For the text-containing cell, return its midpoint in [X, Y] coordinate format. 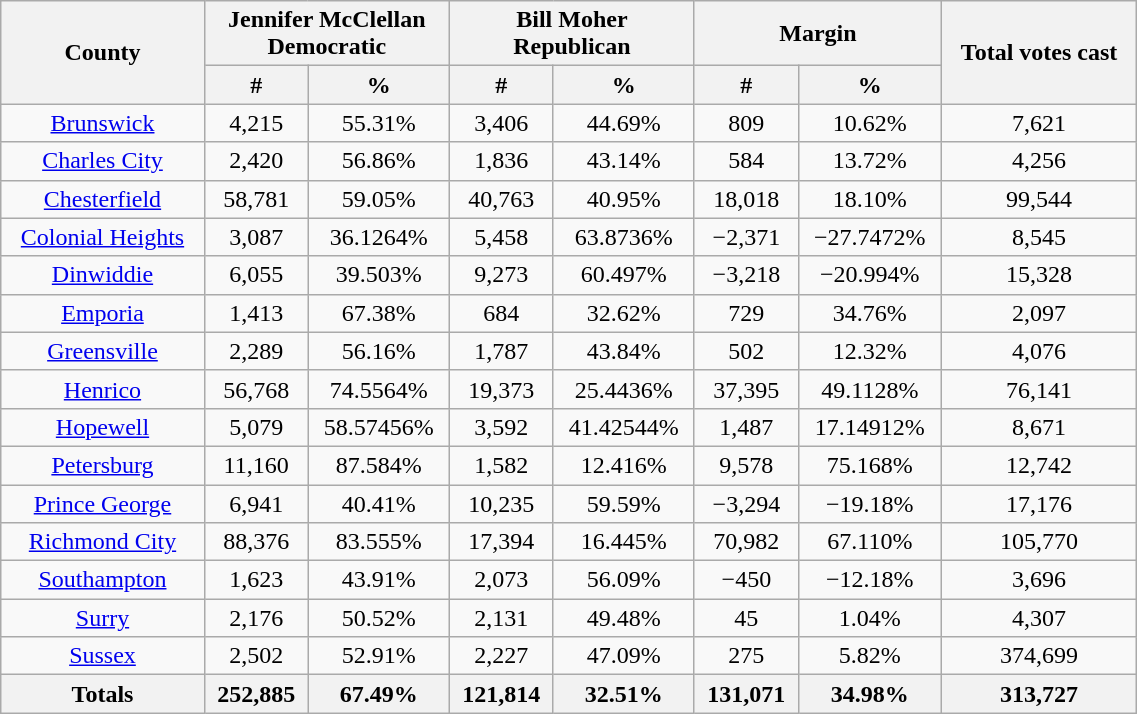
43.14% [624, 161]
2,097 [1038, 313]
Southampton [102, 580]
75.168% [870, 465]
47.09% [624, 656]
Prince George [102, 503]
809 [746, 123]
50.52% [378, 618]
1,487 [746, 427]
34.98% [870, 694]
6,941 [256, 503]
7,621 [1038, 123]
1,413 [256, 313]
3,696 [1038, 580]
8,671 [1038, 427]
729 [746, 313]
59.05% [378, 199]
2,502 [256, 656]
11,160 [256, 465]
Colonial Heights [102, 237]
313,727 [1038, 694]
−20.994% [870, 275]
44.69% [624, 123]
2,176 [256, 618]
36.1264% [378, 237]
12.32% [870, 351]
10.62% [870, 123]
684 [501, 313]
34.76% [870, 313]
56.86% [378, 161]
Richmond City [102, 542]
Brunswick [102, 123]
County [102, 52]
32.51% [624, 694]
17,394 [501, 542]
59.59% [624, 503]
Charles City [102, 161]
252,885 [256, 694]
Hopewell [102, 427]
Dinwiddie [102, 275]
−3,294 [746, 503]
40.95% [624, 199]
Greensville [102, 351]
43.91% [378, 580]
1.04% [870, 618]
2,289 [256, 351]
49.1128% [870, 389]
56.09% [624, 580]
67.110% [870, 542]
49.48% [624, 618]
58,781 [256, 199]
19,373 [501, 389]
18,018 [746, 199]
12,742 [1038, 465]
Bill MoherRepublican [572, 34]
9,578 [746, 465]
Surry [102, 618]
2,073 [501, 580]
40.41% [378, 503]
1,582 [501, 465]
Henrico [102, 389]
67.49% [378, 694]
17.14912% [870, 427]
1,836 [501, 161]
−2,371 [746, 237]
−3,218 [746, 275]
67.38% [378, 313]
−27.7472% [870, 237]
63.8736% [624, 237]
Chesterfield [102, 199]
Petersburg [102, 465]
5,458 [501, 237]
70,982 [746, 542]
6,055 [256, 275]
4,256 [1038, 161]
87.584% [378, 465]
−19.18% [870, 503]
58.57456% [378, 427]
4,307 [1038, 618]
2,420 [256, 161]
12.416% [624, 465]
Totals [102, 694]
56,768 [256, 389]
39.503% [378, 275]
74.5564% [378, 389]
76,141 [1038, 389]
131,071 [746, 694]
5,079 [256, 427]
88,376 [256, 542]
3,406 [501, 123]
2,227 [501, 656]
32.62% [624, 313]
41.42544% [624, 427]
2,131 [501, 618]
9,273 [501, 275]
4,215 [256, 123]
40,763 [501, 199]
10,235 [501, 503]
17,176 [1038, 503]
99,544 [1038, 199]
13.72% [870, 161]
60.497% [624, 275]
1,623 [256, 580]
Jennifer McClellanDemocratic [326, 34]
55.31% [378, 123]
−450 [746, 580]
52.91% [378, 656]
5.82% [870, 656]
3,592 [501, 427]
16.445% [624, 542]
18.10% [870, 199]
374,699 [1038, 656]
4,076 [1038, 351]
3,087 [256, 237]
Sussex [102, 656]
Total votes cast [1038, 52]
502 [746, 351]
83.555% [378, 542]
584 [746, 161]
56.16% [378, 351]
37,395 [746, 389]
43.84% [624, 351]
25.4436% [624, 389]
Margin [818, 34]
45 [746, 618]
1,787 [501, 351]
105,770 [1038, 542]
−12.18% [870, 580]
121,814 [501, 694]
Emporia [102, 313]
8,545 [1038, 237]
275 [746, 656]
15,328 [1038, 275]
